Scan for the cell matching the given text and deliver its (X, Y) coordinate at center. 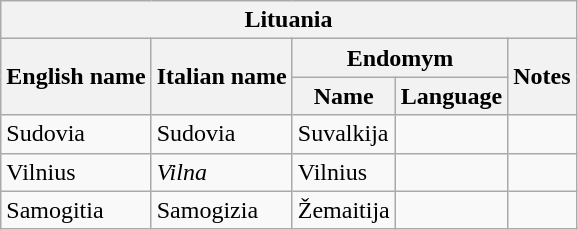
Suvalkija (344, 134)
English name (76, 77)
Notes (542, 77)
Vilna (222, 172)
Lituania (288, 20)
Samogizia (222, 210)
Language (451, 96)
Italian name (222, 77)
Samogitia (76, 210)
Žemaitija (344, 210)
Name (344, 96)
Endomym (400, 58)
